Capture the cell that displays the provided text and extract its (X, Y) central coordinate. 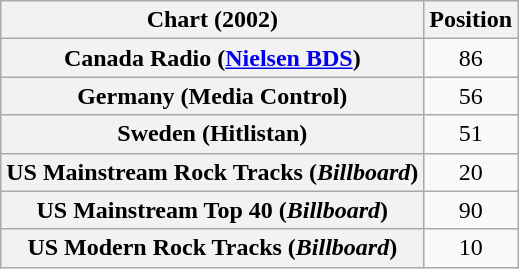
86 (471, 58)
10 (471, 248)
US Modern Rock Tracks (Billboard) (212, 248)
51 (471, 134)
20 (471, 172)
Canada Radio (Nielsen BDS) (212, 58)
US Mainstream Rock Tracks (Billboard) (212, 172)
Sweden (Hitlistan) (212, 134)
90 (471, 210)
US Mainstream Top 40 (Billboard) (212, 210)
Position (471, 20)
Germany (Media Control) (212, 96)
56 (471, 96)
Chart (2002) (212, 20)
